From the cell containing the given text, extract its center point as (X, Y) coordinate. 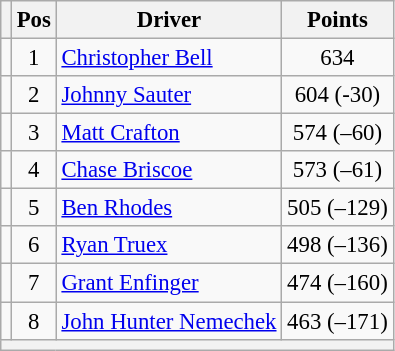
John Hunter Nemechek (169, 321)
474 (–160) (338, 283)
4 (34, 170)
1 (34, 58)
Pos (34, 20)
505 (–129) (338, 208)
Grant Enfinger (169, 283)
5 (34, 208)
573 (–61) (338, 170)
Driver (169, 20)
498 (–136) (338, 245)
604 (-30) (338, 95)
6 (34, 245)
634 (338, 58)
Points (338, 20)
2 (34, 95)
7 (34, 283)
463 (–171) (338, 321)
574 (–60) (338, 133)
8 (34, 321)
3 (34, 133)
Ben Rhodes (169, 208)
Christopher Bell (169, 58)
Chase Briscoe (169, 170)
Matt Crafton (169, 133)
Johnny Sauter (169, 95)
Ryan Truex (169, 245)
